Provide the [X, Y] coordinate of the cell's center where the given text is located.  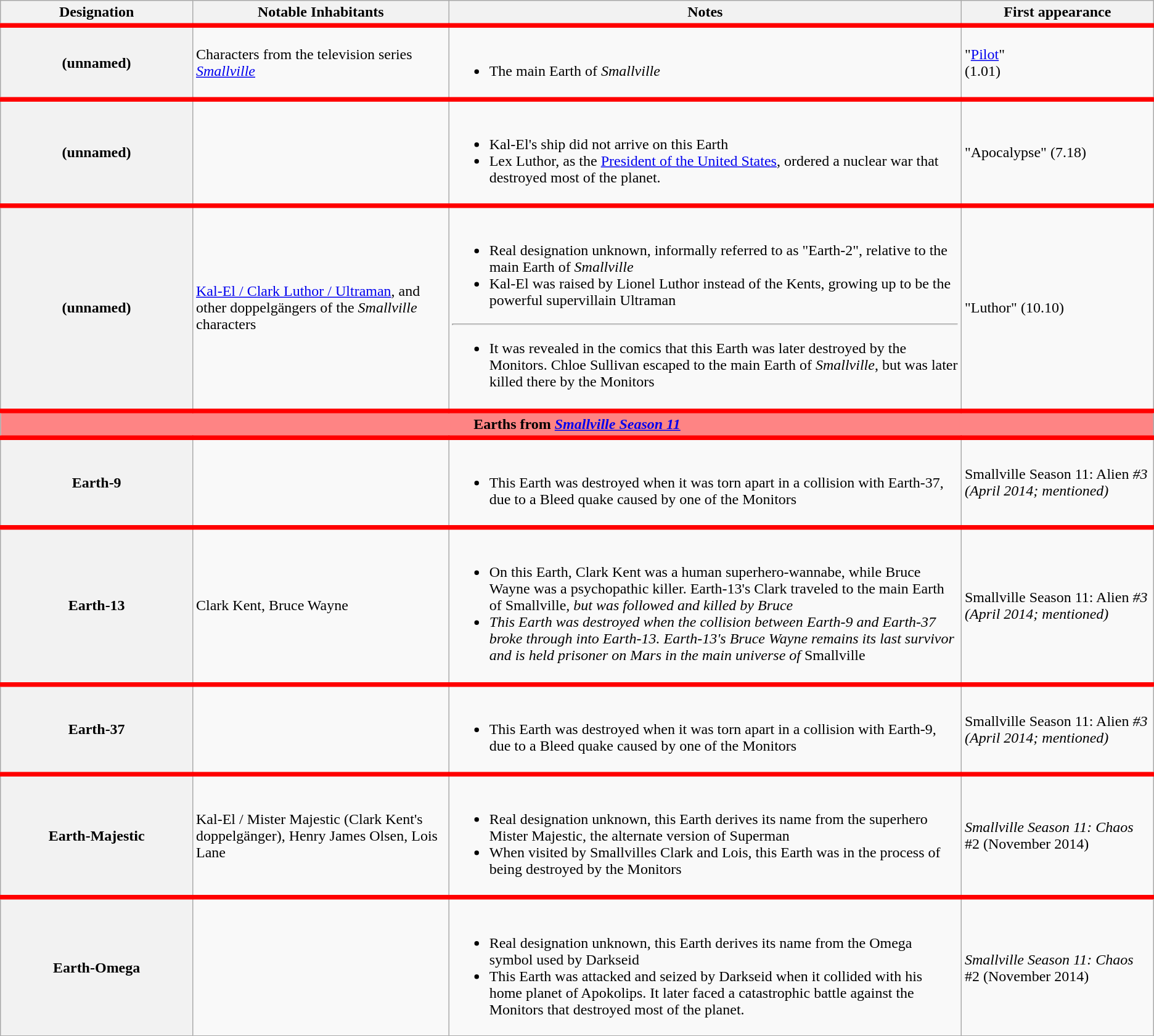
First appearance [1057, 14]
"Luthor" (10.10) [1057, 308]
Notable Inhabitants [321, 14]
Earth-Majestic [97, 836]
Earth-13 [97, 606]
Kal-El / Clark Luthor / Ultraman, and other doppelgängers of the Smallville characters [321, 308]
Earths from Smallville Season 11 [577, 424]
Clark Kent, Bruce Wayne [321, 606]
Kal-El / Mister Majestic (Clark Kent's doppelgänger), Henry James Olsen, Lois Lane [321, 836]
"Apocalypse" (7.18) [1057, 153]
This Earth was destroyed when it was torn apart in a collision with Earth-37, due to a Bleed quake caused by one of the Monitors [705, 483]
The main Earth of Smallville [705, 63]
Kal-El's ship did not arrive on this EarthLex Luthor, as the President of the United States, ordered a nuclear war that destroyed most of the planet. [705, 153]
"Pilot" (1.01) [1057, 63]
Designation [97, 14]
Earth-Omega [97, 966]
Earth-9 [97, 483]
Characters from the television series Smallville [321, 63]
This Earth was destroyed when it was torn apart in a collision with Earth-9, due to a Bleed quake caused by one of the Monitors [705, 729]
Notes [705, 14]
Earth-37 [97, 729]
